Scan for the cell matching the given text and deliver its (x, y) coordinate at center. 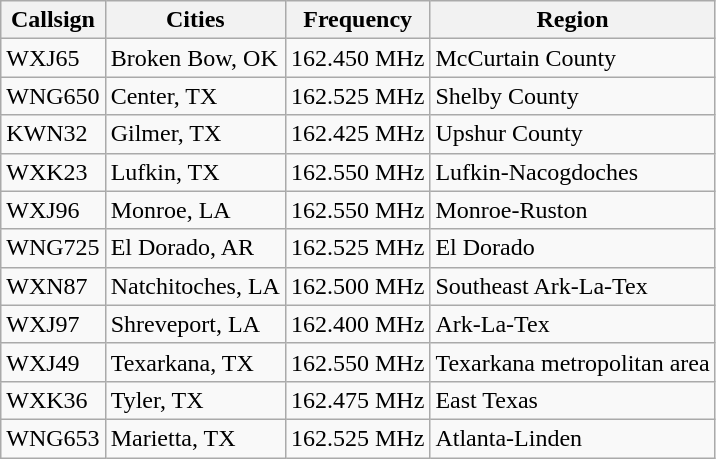
162.475 MHz (357, 400)
162.500 MHz (357, 286)
East Texas (572, 400)
WNG725 (53, 248)
Atlanta-Linden (572, 438)
Texarkana metropolitan area (572, 362)
Natchitoches, LA (195, 286)
Monroe, LA (195, 210)
Center, TX (195, 96)
Shelby County (572, 96)
McCurtain County (572, 58)
Callsign (53, 20)
Marietta, TX (195, 438)
El Dorado (572, 248)
162.450 MHz (357, 58)
Cities (195, 20)
WNG653 (53, 438)
Lufkin, TX (195, 172)
Monroe-Ruston (572, 210)
Shreveport, LA (195, 324)
WXK36 (53, 400)
WXK23 (53, 172)
KWN32 (53, 134)
Ark-La-Tex (572, 324)
162.425 MHz (357, 134)
Tyler, TX (195, 400)
WNG650 (53, 96)
Region (572, 20)
WXJ65 (53, 58)
Texarkana, TX (195, 362)
WXJ96 (53, 210)
Southeast Ark-La-Tex (572, 286)
WXJ49 (53, 362)
162.400 MHz (357, 324)
WXN87 (53, 286)
El Dorado, AR (195, 248)
Gilmer, TX (195, 134)
Lufkin-Nacogdoches (572, 172)
Broken Bow, OK (195, 58)
Upshur County (572, 134)
Frequency (357, 20)
WXJ97 (53, 324)
